For the text-containing cell, return its midpoint in [x, y] coordinate format. 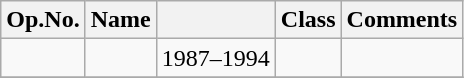
Op.No. [43, 20]
1987–1994 [216, 58]
Class [308, 20]
Name [120, 20]
Comments [402, 20]
